Provide the (X, Y) coordinate of the cell's center where the given text is located.  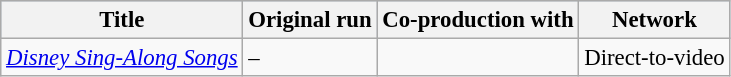
Co-production with (478, 20)
Title (122, 20)
Disney Sing-Along Songs (122, 58)
– (310, 58)
Direct-to-video (654, 58)
Original run (310, 20)
Network (654, 20)
